Pinpoint the cell where the given text exists, returning its (x, y) midpoint coordinate. 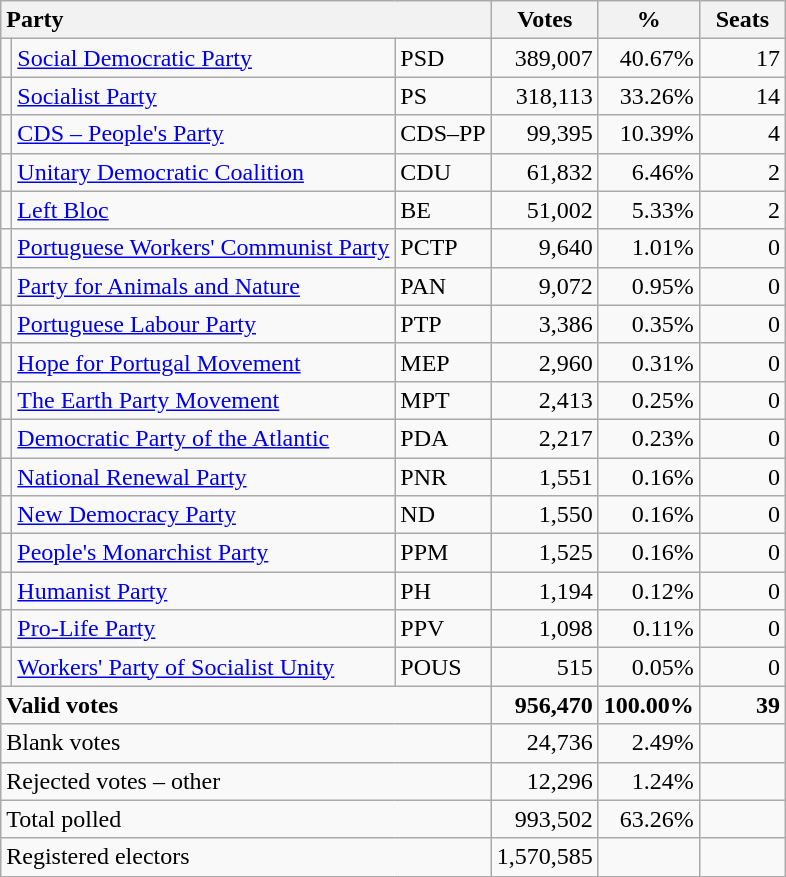
Seats (742, 20)
0.35% (648, 324)
People's Monarchist Party (204, 553)
4 (742, 134)
The Earth Party Movement (204, 400)
39 (742, 705)
CDS – People's Party (204, 134)
515 (544, 667)
100.00% (648, 705)
Blank votes (246, 743)
2.49% (648, 743)
Party (246, 20)
61,832 (544, 172)
6.46% (648, 172)
14 (742, 96)
Rejected votes – other (246, 781)
ND (443, 515)
PCTP (443, 248)
Humanist Party (204, 591)
0.95% (648, 286)
5.33% (648, 210)
POUS (443, 667)
National Renewal Party (204, 477)
PNR (443, 477)
40.67% (648, 58)
PAN (443, 286)
Total polled (246, 819)
Democratic Party of the Atlantic (204, 438)
Workers' Party of Socialist Unity (204, 667)
PS (443, 96)
Pro-Life Party (204, 629)
9,640 (544, 248)
Valid votes (246, 705)
Votes (544, 20)
Left Bloc (204, 210)
993,502 (544, 819)
PH (443, 591)
51,002 (544, 210)
Socialist Party (204, 96)
BE (443, 210)
33.26% (648, 96)
1.01% (648, 248)
0.12% (648, 591)
3,386 (544, 324)
1,570,585 (544, 857)
17 (742, 58)
0.23% (648, 438)
Portuguese Labour Party (204, 324)
1,551 (544, 477)
MPT (443, 400)
2,413 (544, 400)
0.05% (648, 667)
24,736 (544, 743)
99,395 (544, 134)
1,550 (544, 515)
PSD (443, 58)
318,113 (544, 96)
Hope for Portugal Movement (204, 362)
1,098 (544, 629)
MEP (443, 362)
10.39% (648, 134)
1,194 (544, 591)
389,007 (544, 58)
1,525 (544, 553)
PTP (443, 324)
CDU (443, 172)
2,960 (544, 362)
Unitary Democratic Coalition (204, 172)
% (648, 20)
956,470 (544, 705)
12,296 (544, 781)
Portuguese Workers' Communist Party (204, 248)
PPV (443, 629)
63.26% (648, 819)
PPM (443, 553)
0.25% (648, 400)
9,072 (544, 286)
0.31% (648, 362)
PDA (443, 438)
Party for Animals and Nature (204, 286)
2,217 (544, 438)
Social Democratic Party (204, 58)
1.24% (648, 781)
New Democracy Party (204, 515)
0.11% (648, 629)
CDS–PP (443, 134)
Registered electors (246, 857)
